Pinpoint the cell where the given text exists, returning its [X, Y] midpoint coordinate. 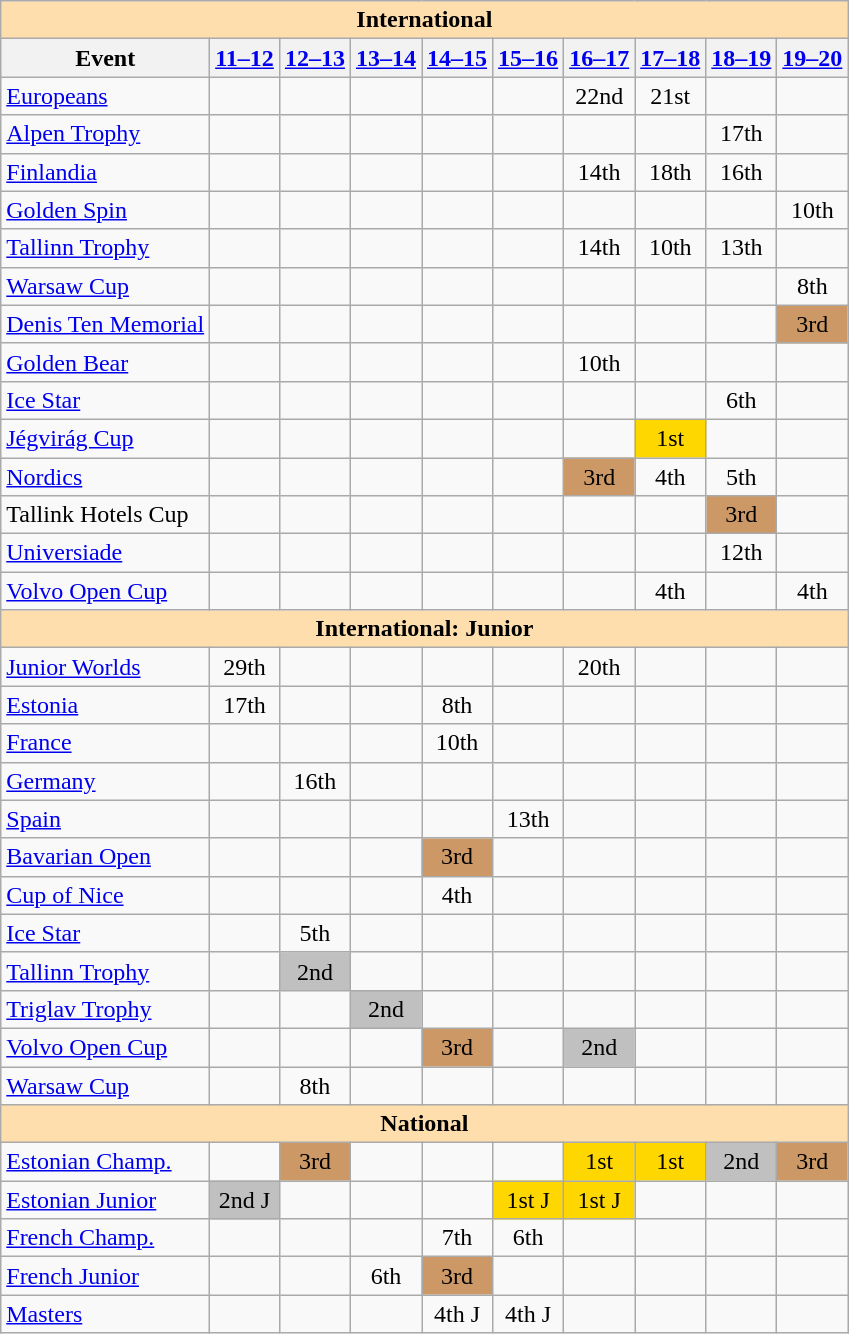
17–18 [670, 58]
16–17 [600, 58]
Nordics [106, 477]
Estonian Junior [106, 1200]
Europeans [106, 96]
Estonia [106, 705]
19–20 [812, 58]
14–15 [458, 58]
18th [670, 172]
Spain [106, 819]
18–19 [742, 58]
Event [106, 58]
French Champ. [106, 1238]
11–12 [245, 58]
Golden Bear [106, 362]
Alpen Trophy [106, 134]
13–14 [386, 58]
Germany [106, 781]
Denis Ten Memorial [106, 324]
Jégvirág Cup [106, 438]
International: Junior [424, 629]
2nd J [245, 1200]
National [424, 1124]
Finlandia [106, 172]
29th [245, 667]
Masters [106, 1314]
Estonian Champ. [106, 1162]
French Junior [106, 1276]
Junior Worlds [106, 667]
Universiade [106, 553]
15–16 [528, 58]
12–13 [314, 58]
22nd [600, 96]
7th [458, 1238]
Cup of Nice [106, 895]
20th [600, 667]
France [106, 743]
International [424, 20]
21st [670, 96]
Golden Spin [106, 210]
12th [742, 553]
Bavarian Open [106, 857]
Triglav Trophy [106, 1009]
Tallink Hotels Cup [106, 515]
